Scan for the cell matching the given text and deliver its [x, y] coordinate at center. 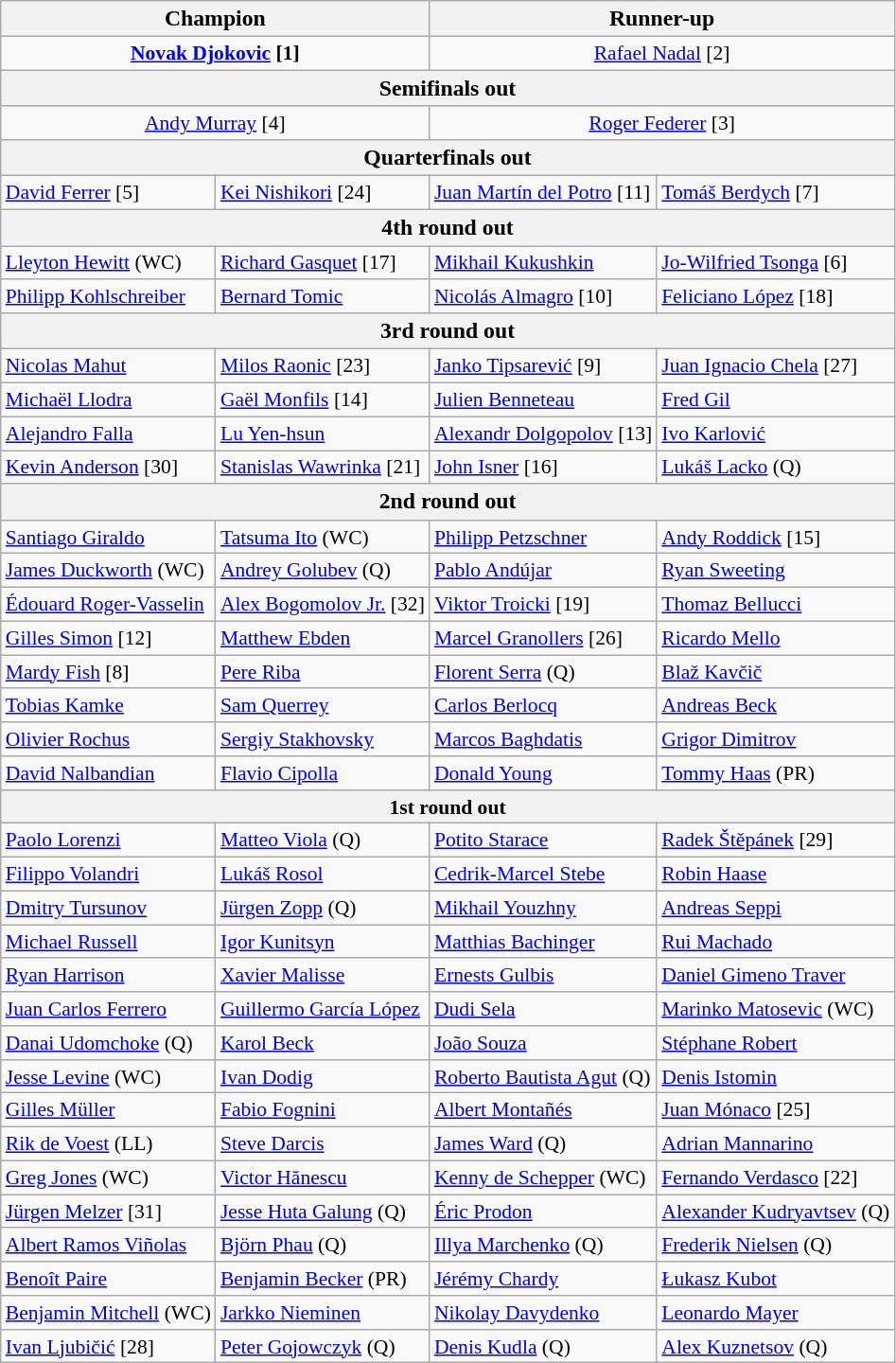
Philipp Petzschner [543, 538]
Nicolas Mahut [108, 366]
Marcel Granollers [26] [543, 638]
Illya Marchenko (Q) [543, 1246]
Marinko Matosevic (WC) [776, 1009]
Alexander Kudryavtsev (Q) [776, 1212]
4th round out [448, 228]
Lu Yen-hsun [323, 434]
Jürgen Zopp (Q) [323, 908]
David Ferrer [5] [108, 193]
Michaël Llodra [108, 400]
Alejandro Falla [108, 434]
Thomaz Bellucci [776, 605]
Pere Riba [323, 672]
Sam Querrey [323, 706]
Jo-Wilfried Tsonga [6] [776, 263]
Tobias Kamke [108, 706]
Kevin Anderson [30] [108, 468]
Matteo Viola (Q) [323, 841]
Steve Darcis [323, 1144]
Tommy Haas (PR) [776, 773]
David Nalbandian [108, 773]
Ernests Gulbis [543, 976]
Karol Beck [323, 1043]
Cedrik-Marcel Stebe [543, 875]
Mardy Fish [8] [108, 672]
Lleyton Hewitt (WC) [108, 263]
Stéphane Robert [776, 1043]
Fernando Verdasco [22] [776, 1177]
Ivo Karlović [776, 434]
Jarkko Nieminen [323, 1313]
Łukasz Kubot [776, 1279]
João Souza [543, 1043]
Santiago Giraldo [108, 538]
Daniel Gimeno Traver [776, 976]
Jesse Levine (WC) [108, 1077]
Jesse Huta Galung (Q) [323, 1212]
Richard Gasquet [17] [323, 263]
Paolo Lorenzi [108, 841]
Ryan Harrison [108, 976]
Fabio Fognini [323, 1110]
Feliciano López [18] [776, 297]
Benjamin Becker (PR) [323, 1279]
Ryan Sweeting [776, 571]
James Duckworth (WC) [108, 571]
Alex Bogomolov Jr. [32] [323, 605]
Jürgen Melzer [31] [108, 1212]
Kei Nishikori [24] [323, 193]
Potito Starace [543, 841]
Nicolás Almagro [10] [543, 297]
Andreas Beck [776, 706]
Andreas Seppi [776, 908]
Champion [216, 19]
Fred Gil [776, 400]
Robin Haase [776, 875]
Bernard Tomic [323, 297]
Novak Djokovic [1] [216, 54]
Roger Federer [3] [662, 124]
Tatsuma Ito (WC) [323, 538]
Nikolay Davydenko [543, 1313]
2nd round out [448, 503]
Flavio Cipolla [323, 773]
Janko Tipsarević [9] [543, 366]
Juan Mónaco [25] [776, 1110]
Rik de Voest (LL) [108, 1144]
Andy Murray [4] [216, 124]
Ricardo Mello [776, 638]
Albert Ramos Viñolas [108, 1246]
Andrey Golubev (Q) [323, 571]
Dmitry Tursunov [108, 908]
Denis Istomin [776, 1077]
Semifinals out [448, 89]
Kenny de Schepper (WC) [543, 1177]
Éric Prodon [543, 1212]
Viktor Troicki [19] [543, 605]
Gilles Simon [12] [108, 638]
James Ward (Q) [543, 1144]
John Isner [16] [543, 468]
Édouard Roger-Vasselin [108, 605]
Philipp Kohlschreiber [108, 297]
Runner-up [662, 19]
Danai Udomchoke (Q) [108, 1043]
Matthew Ebden [323, 638]
Xavier Malisse [323, 976]
Andy Roddick [15] [776, 538]
Blaž Kavčič [776, 672]
Björn Phau (Q) [323, 1246]
Guillermo García López [323, 1009]
Benoît Paire [108, 1279]
Ivan Dodig [323, 1077]
Donald Young [543, 773]
Pablo Andújar [543, 571]
Stanislas Wawrinka [21] [323, 468]
Jérémy Chardy [543, 1279]
Rafael Nadal [2] [662, 54]
Lukáš Rosol [323, 875]
Matthias Bachinger [543, 942]
Julien Benneteau [543, 400]
Dudi Sela [543, 1009]
Alexandr Dolgopolov [13] [543, 434]
Grigor Dimitrov [776, 739]
Milos Raonic [23] [323, 366]
Igor Kunitsyn [323, 942]
Sergiy Stakhovsky [323, 739]
Olivier Rochus [108, 739]
Mikhail Kukushkin [543, 263]
Gaël Monfils [14] [323, 400]
Filippo Volandri [108, 875]
3rd round out [448, 331]
Roberto Bautista Agut (Q) [543, 1077]
Tomáš Berdych [7] [776, 193]
Carlos Berlocq [543, 706]
Albert Montañés [543, 1110]
Leonardo Mayer [776, 1313]
Florent Serra (Q) [543, 672]
Juan Carlos Ferrero [108, 1009]
Victor Hănescu [323, 1177]
Mikhail Youzhny [543, 908]
Lukáš Lacko (Q) [776, 468]
Benjamin Mitchell (WC) [108, 1313]
Rui Machado [776, 942]
1st round out [448, 807]
Adrian Mannarino [776, 1144]
Michael Russell [108, 942]
Juan Ignacio Chela [27] [776, 366]
Greg Jones (WC) [108, 1177]
Radek Štěpánek [29] [776, 841]
Juan Martín del Potro [11] [543, 193]
Marcos Baghdatis [543, 739]
Gilles Müller [108, 1110]
Quarterfinals out [448, 158]
Frederik Nielsen (Q) [776, 1246]
